Detect which cell encompasses the target text, then output its [x, y] center coordinate. 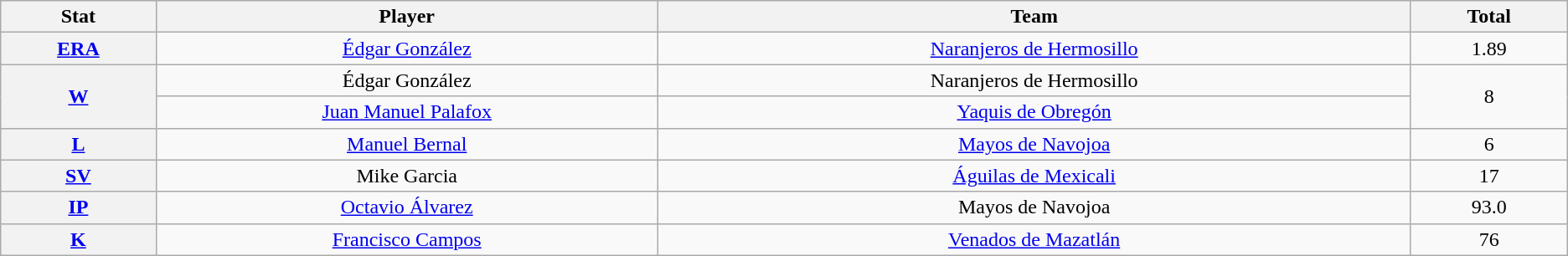
Juan Manuel Palafox [407, 112]
Águilas de Mexicali [1034, 176]
Total [1489, 17]
L [79, 144]
Team [1034, 17]
Venados de Mazatlán [1034, 239]
8 [1489, 96]
Octavio Álvarez [407, 207]
Mike Garcia [407, 176]
SV [79, 176]
Yaquis de Obregón [1034, 112]
17 [1489, 176]
1.89 [1489, 49]
Manuel Bernal [407, 144]
W [79, 96]
ERA [79, 49]
Francisco Campos [407, 239]
Stat [79, 17]
Player [407, 17]
6 [1489, 144]
K [79, 239]
93.0 [1489, 207]
IP [79, 207]
76 [1489, 239]
